Find where the given text appears and provide that cell's center as [x, y] coordinate. 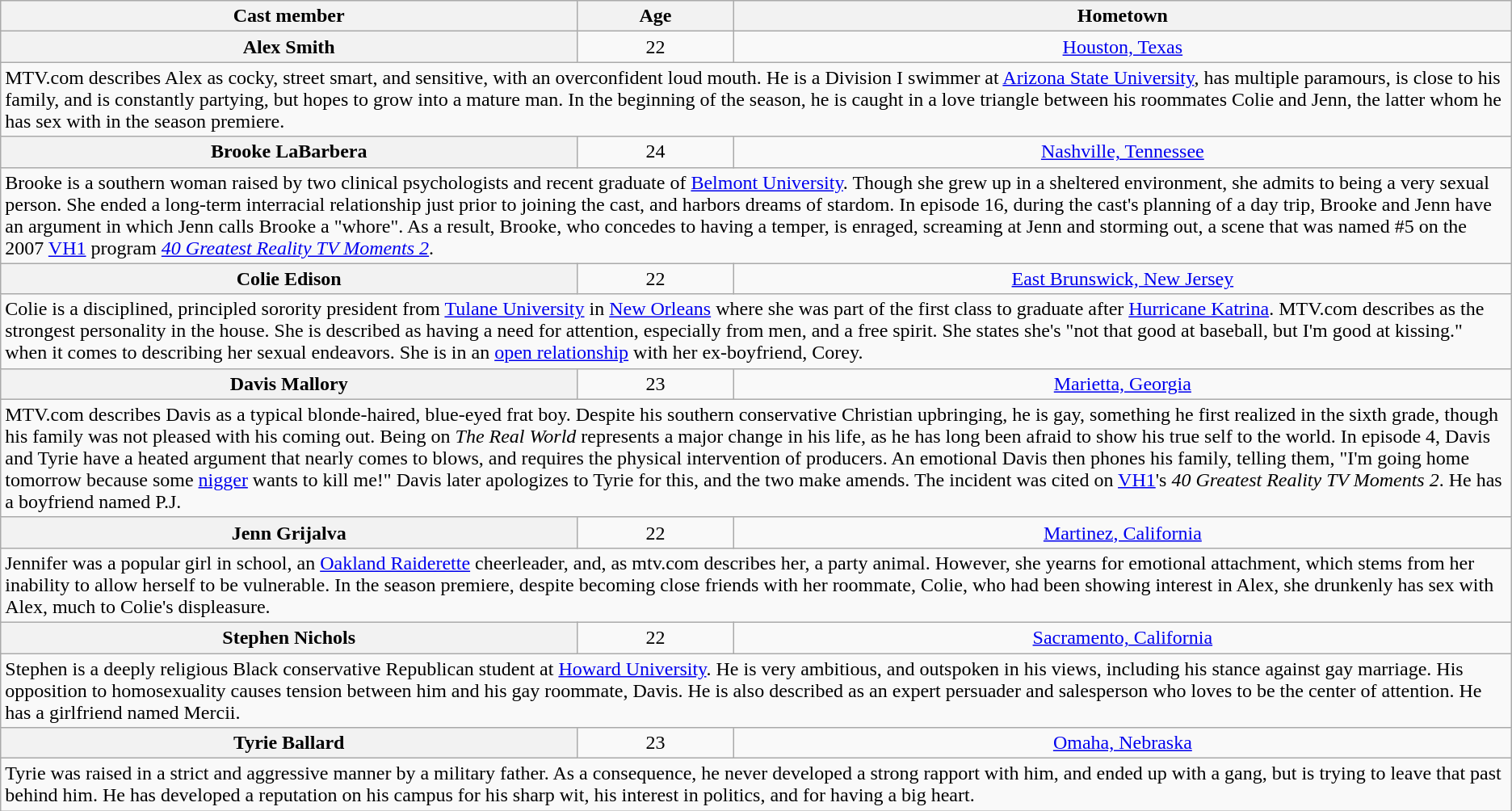
Alex Smith [289, 47]
Hometown [1123, 16]
Marietta, Georgia [1123, 384]
Omaha, Nebraska [1123, 743]
Jenn Grijalva [289, 532]
Age [656, 16]
Davis Mallory [289, 384]
Colie Edison [289, 279]
East Brunswick, New Jersey [1123, 279]
Tyrie Ballard [289, 743]
Nashville, Tennessee [1123, 152]
Brooke LaBarbera [289, 152]
Martinez, California [1123, 532]
Cast member [289, 16]
24 [656, 152]
Houston, Texas [1123, 47]
Stephen Nichols [289, 637]
Sacramento, California [1123, 637]
